Identify which cell holds the provided text, then report its [X, Y] central coordinate. 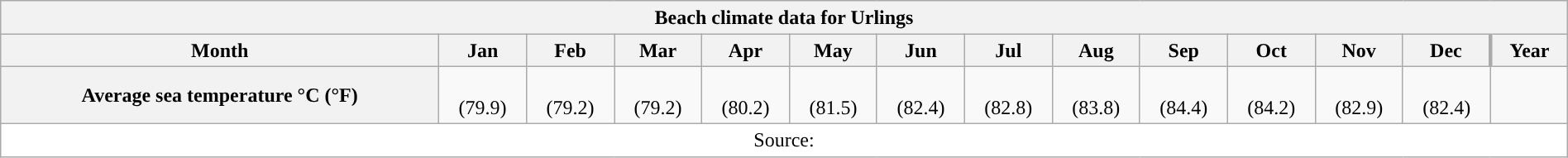
May [833, 50]
Sep [1183, 50]
(82.8) [1008, 94]
(84.2) [1271, 94]
Source: [784, 140]
(82.9) [1359, 94]
Oct [1271, 50]
Dec [1446, 50]
Mar [658, 50]
Average sea temperature °C (°F) [220, 94]
Aug [1096, 50]
Beach climate data for Urlings [784, 17]
Jun [920, 50]
Month [220, 50]
(80.2) [746, 94]
(79.9) [483, 94]
Apr [746, 50]
Jul [1008, 50]
(83.8) [1096, 94]
Feb [571, 50]
(81.5) [833, 94]
Nov [1359, 50]
Jan [483, 50]
(84.4) [1183, 94]
Year [1528, 50]
